For the text-containing cell, return its midpoint in (x, y) coordinate format. 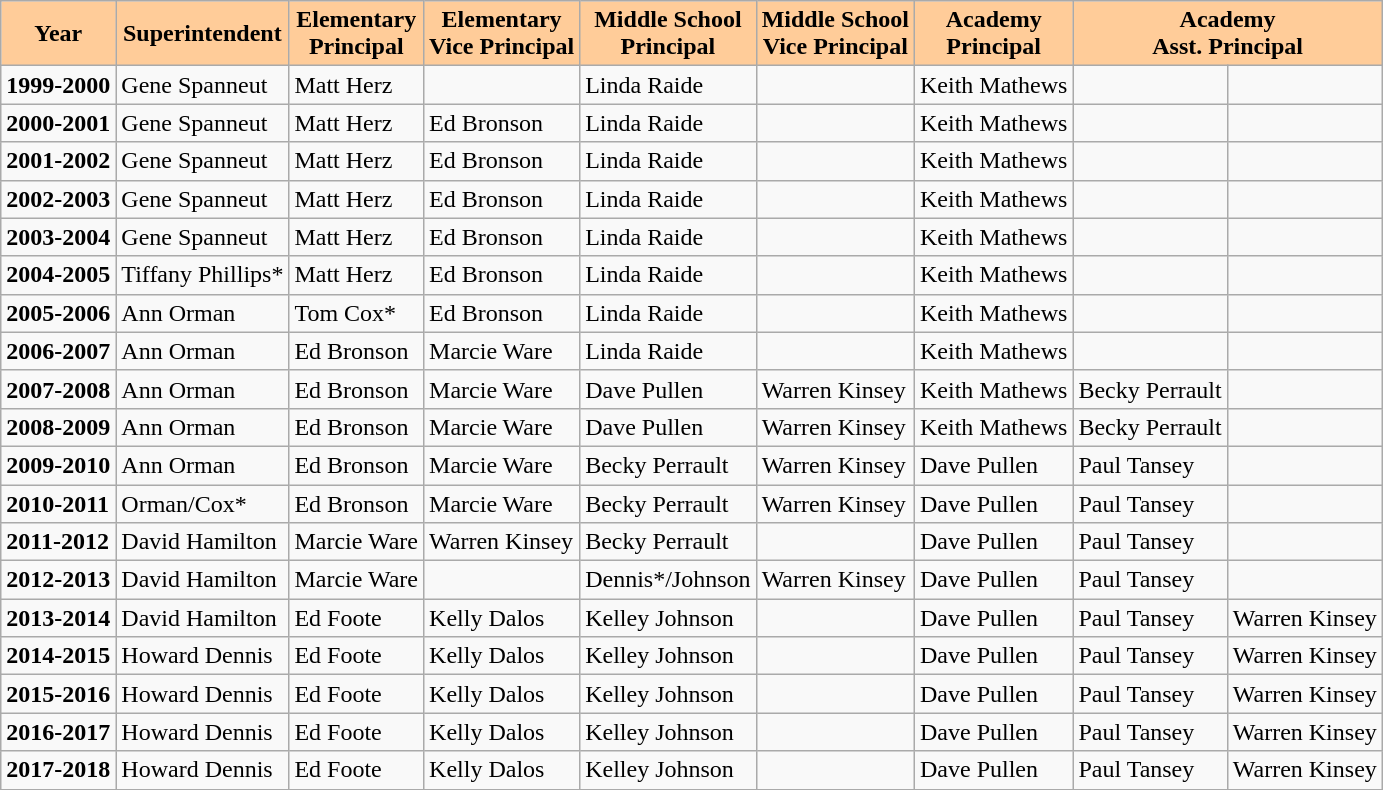
AcademyPrincipal (994, 34)
2015-2016 (58, 694)
2014-2015 (58, 656)
2006-2007 (58, 351)
2008-2009 (58, 427)
Tiffany Phillips* (202, 275)
Tom Cox* (356, 313)
1999-2000 (58, 85)
Middle SchoolVice Principal (835, 34)
2012-2013 (58, 580)
Middle SchoolPrincipal (668, 34)
2000-2001 (58, 123)
2007-2008 (58, 389)
2003-2004 (58, 237)
ElementaryVice Principal (502, 34)
2010-2011 (58, 503)
ElementaryPrincipal (356, 34)
2011-2012 (58, 542)
2004-2005 (58, 275)
2005-2006 (58, 313)
2009-2010 (58, 465)
2016-2017 (58, 732)
Year (58, 34)
2017-2018 (58, 770)
Superintendent (202, 34)
Dennis*/Johnson (668, 580)
2002-2003 (58, 199)
AcademyAsst. Principal (1228, 34)
Orman/Cox* (202, 503)
2013-2014 (58, 618)
2001-2002 (58, 161)
